Scan for the cell matching the given text and deliver its [X, Y] coordinate at center. 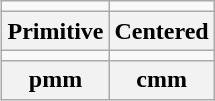
Primitive [56, 31]
Centered [162, 31]
pmm [56, 80]
cmm [162, 80]
